Capture the cell that displays the provided text and extract its (X, Y) central coordinate. 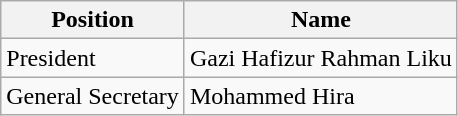
General Secretary (93, 96)
Position (93, 20)
Gazi Hafizur Rahman Liku (320, 58)
Name (320, 20)
President (93, 58)
Mohammed Hira (320, 96)
